Pinpoint the cell where the given text exists, returning its (X, Y) midpoint coordinate. 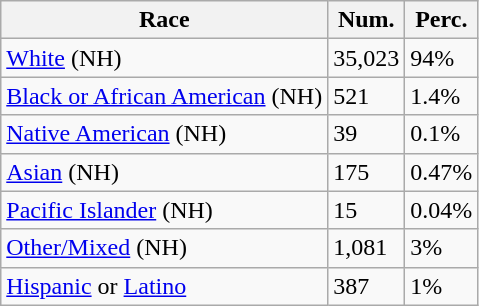
1% (442, 286)
Perc. (442, 20)
387 (366, 286)
94% (442, 58)
Other/Mixed (NH) (164, 248)
0.04% (442, 210)
1,081 (366, 248)
Hispanic or Latino (164, 286)
521 (366, 96)
Black or African American (NH) (164, 96)
175 (366, 172)
Asian (NH) (164, 172)
0.1% (442, 134)
15 (366, 210)
Native American (NH) (164, 134)
1.4% (442, 96)
39 (366, 134)
0.47% (442, 172)
Race (164, 20)
Num. (366, 20)
Pacific Islander (NH) (164, 210)
3% (442, 248)
35,023 (366, 58)
White (NH) (164, 58)
